For the text-containing cell, return its midpoint in (x, y) coordinate format. 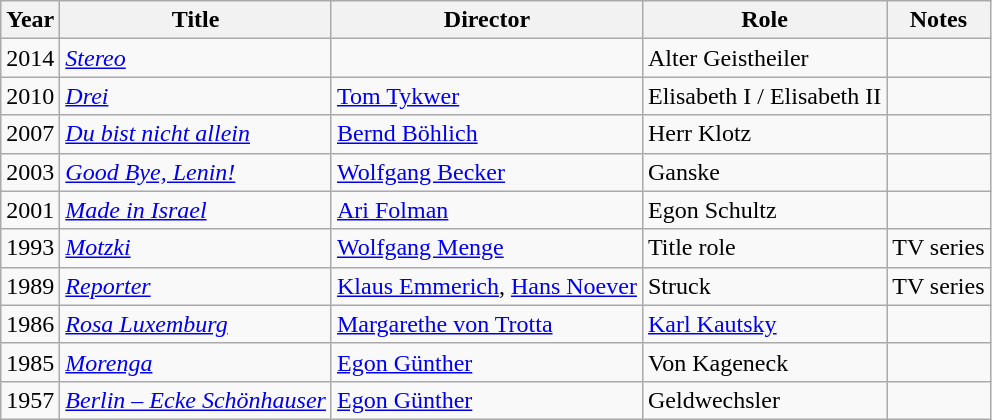
2001 (30, 210)
Tom Tykwer (486, 96)
Morenga (196, 362)
Motzki (196, 248)
Karl Kautsky (764, 324)
Good Bye, Lenin! (196, 172)
Made in Israel (196, 210)
Wolfgang Menge (486, 248)
2010 (30, 96)
Rosa Luxemburg (196, 324)
Geldwechsler (764, 400)
Director (486, 20)
Struck (764, 286)
Ganske (764, 172)
Elisabeth I / Elisabeth II (764, 96)
2007 (30, 134)
Herr Klotz (764, 134)
2014 (30, 58)
1993 (30, 248)
Year (30, 20)
Title (196, 20)
Du bist nicht allein (196, 134)
Klaus Emmerich, Hans Noever (486, 286)
Wolfgang Becker (486, 172)
Reporter (196, 286)
Role (764, 20)
Stereo (196, 58)
Title role (764, 248)
1985 (30, 362)
Drei (196, 96)
Margarethe von Trotta (486, 324)
2003 (30, 172)
Egon Schultz (764, 210)
Berlin – Ecke Schönhauser (196, 400)
1989 (30, 286)
1986 (30, 324)
Von Kageneck (764, 362)
Notes (938, 20)
Ari Folman (486, 210)
Bernd Böhlich (486, 134)
Alter Geistheiler (764, 58)
1957 (30, 400)
